Detect which cell encompasses the target text, then output its (X, Y) center coordinate. 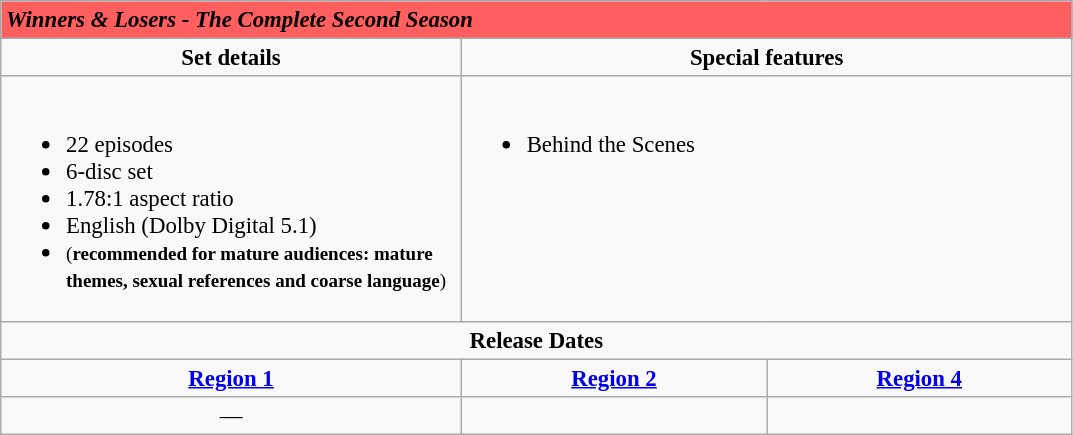
Special features (766, 58)
Region 2 (614, 378)
Winners & Losers - The Complete Second Season (536, 20)
Region 1 (232, 378)
Release Dates (536, 340)
— (232, 415)
Set details (232, 58)
Region 4 (920, 378)
Behind the Scenes (766, 198)
